Extract the [x, y] coordinate from the center of the cell holding the provided text.  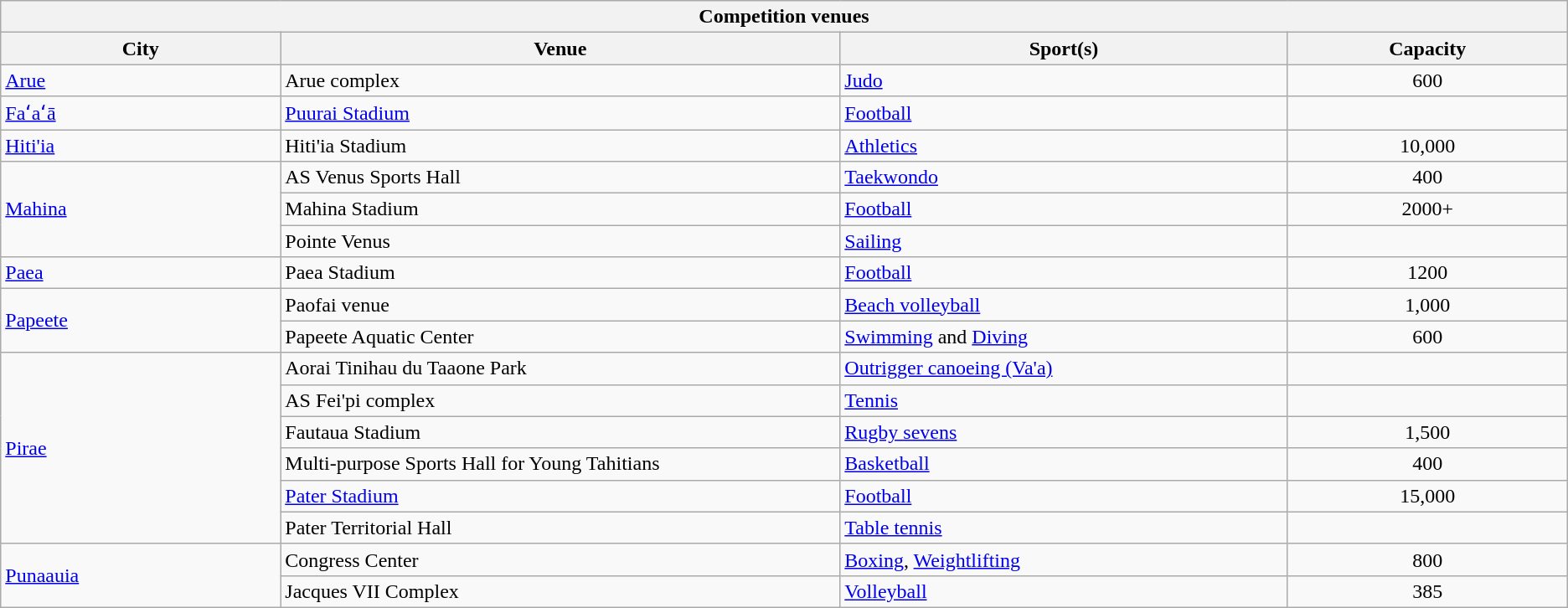
2000+ [1427, 209]
Volleyball [1064, 591]
15,000 [1427, 496]
Pater Stadium [560, 496]
Congress Center [560, 559]
Tennis [1064, 400]
Rugby sevens [1064, 432]
Faʻaʻā [141, 113]
AS Venus Sports Hall [560, 178]
Judo [1064, 80]
Basketball [1064, 464]
Outrigger canoeing (Va'a) [1064, 368]
Punaauia [141, 575]
385 [1427, 591]
Sport(s) [1064, 49]
Competition venues [784, 17]
Table tennis [1064, 528]
Multi-purpose Sports Hall for Young Tahitians [560, 464]
Pointe Venus [560, 241]
Capacity [1427, 49]
Beach volleyball [1064, 305]
10,000 [1427, 145]
Mahina [141, 209]
Athletics [1064, 145]
Hiti'ia Stadium [560, 145]
Fautaua Stadium [560, 432]
Mahina Stadium [560, 209]
1,500 [1427, 432]
1,000 [1427, 305]
800 [1427, 559]
1200 [1427, 273]
Taekwondo [1064, 178]
Swimming and Diving [1064, 337]
Papeete [141, 321]
Paofai venue [560, 305]
Jacques VII Complex [560, 591]
Paea Stadium [560, 273]
Arue complex [560, 80]
City [141, 49]
Puurai Stadium [560, 113]
Papeete Aquatic Center [560, 337]
Pirae [141, 448]
AS Fei'pi complex [560, 400]
Venue [560, 49]
Pater Territorial Hall [560, 528]
Sailing [1064, 241]
Arue [141, 80]
Aorai Tinihau du Taaone Park [560, 368]
Hiti'ia [141, 145]
Boxing, Weightlifting [1064, 559]
Paea [141, 273]
